Return the [x, y] coordinate for the center point of the cell that contains the specified text.  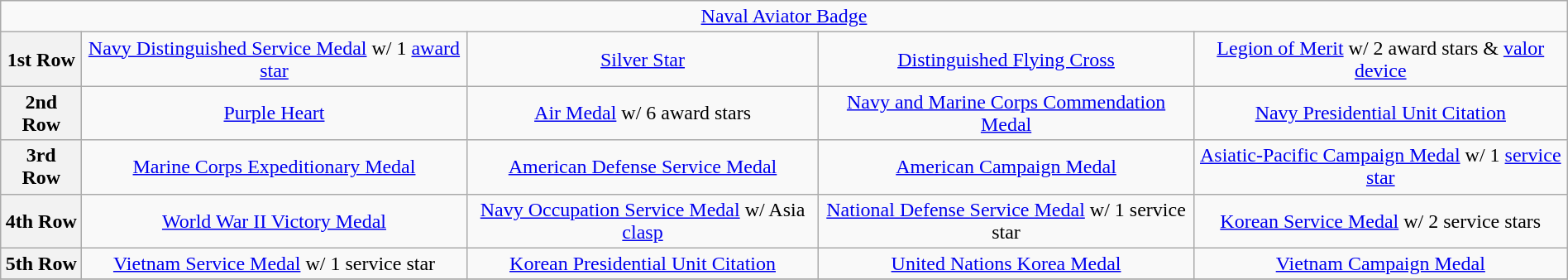
Distinguished Flying Cross [1006, 60]
Vietnam Service Medal w/ 1 service star [275, 263]
Naval Aviator Badge [784, 17]
Vietnam Campaign Medal [1380, 263]
Korean Service Medal w/ 2 service stars [1380, 220]
American Campaign Medal [1006, 167]
Navy Distinguished Service Medal w/ 1 award star [275, 60]
United Nations Korea Medal [1006, 263]
Legion of Merit w/ 2 award stars & valor device [1380, 60]
Asiatic-Pacific Campaign Medal w/ 1 service star [1380, 167]
Navy Occupation Service Medal w/ Asia clasp [643, 220]
Navy and Marine Corps Commendation Medal [1006, 113]
2nd Row [41, 113]
4th Row [41, 220]
3rd Row [41, 167]
1st Row [41, 60]
5th Row [41, 263]
National Defense Service Medal w/ 1 service star [1006, 220]
Marine Corps Expeditionary Medal [275, 167]
Navy Presidential Unit Citation [1380, 113]
World War II Victory Medal [275, 220]
American Defense Service Medal [643, 167]
Purple Heart [275, 113]
Air Medal w/ 6 award stars [643, 113]
Korean Presidential Unit Citation [643, 263]
Silver Star [643, 60]
